Find where the given text appears and provide that cell's center as [X, Y] coordinate. 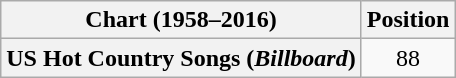
Chart (1958–2016) [181, 20]
US Hot Country Songs (Billboard) [181, 58]
Position [408, 20]
88 [408, 58]
